Provide the (x, y) coordinate of the cell's center where the given text is located.  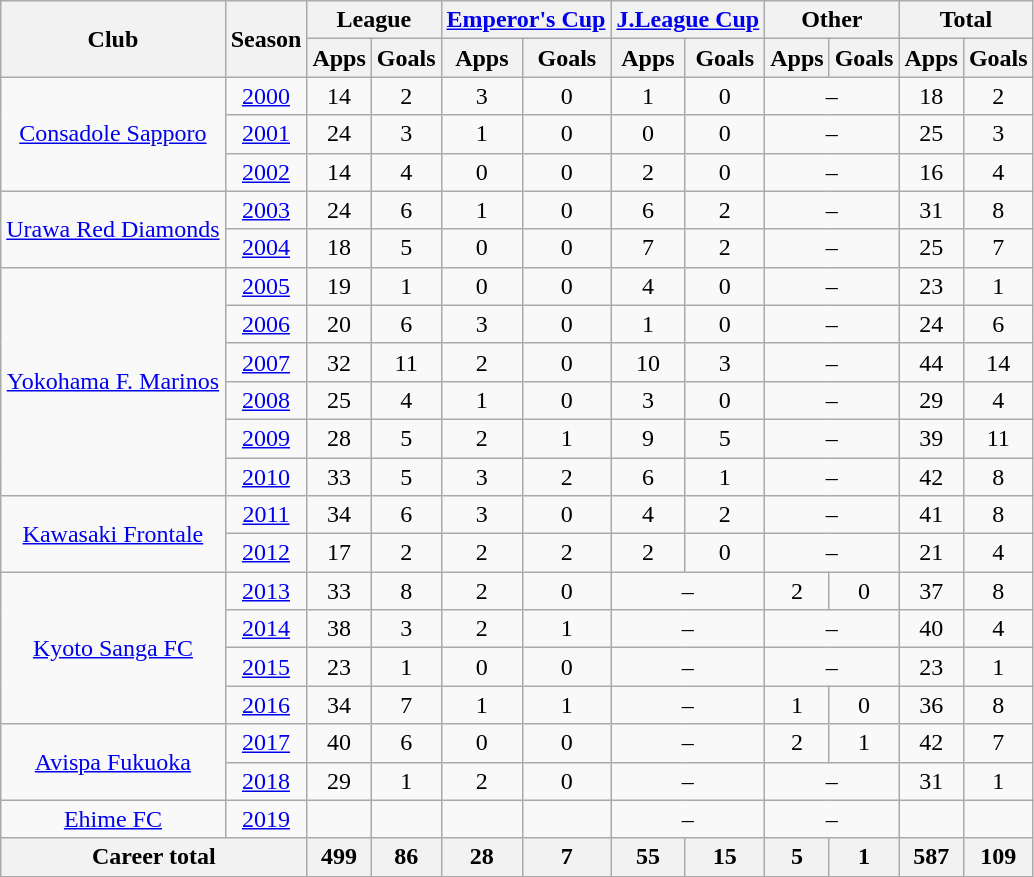
League (374, 20)
2003 (266, 210)
2008 (266, 400)
20 (339, 324)
2002 (266, 172)
2010 (266, 477)
9 (648, 438)
17 (339, 553)
2006 (266, 324)
2000 (266, 96)
Club (113, 39)
19 (339, 286)
Season (266, 39)
109 (998, 857)
2014 (266, 629)
38 (339, 629)
41 (931, 515)
2011 (266, 515)
2004 (266, 248)
2005 (266, 286)
16 (931, 172)
587 (931, 857)
499 (339, 857)
15 (725, 857)
36 (931, 705)
10 (648, 362)
2017 (266, 743)
55 (648, 857)
2001 (266, 134)
2007 (266, 362)
2012 (266, 553)
Kawasaki Frontale (113, 534)
Consadole Sapporo (113, 134)
Total (966, 20)
Urawa Red Diamonds (113, 229)
2013 (266, 591)
2018 (266, 781)
Emperor's Cup (526, 20)
Other (832, 20)
Yokohama F. Marinos (113, 381)
2019 (266, 819)
2016 (266, 705)
Avispa Fukuoka (113, 762)
86 (406, 857)
21 (931, 553)
2015 (266, 667)
J.League Cup (688, 20)
Career total (154, 857)
32 (339, 362)
44 (931, 362)
39 (931, 438)
2009 (266, 438)
Ehime FC (113, 819)
Kyoto Sanga FC (113, 648)
37 (931, 591)
